Scan for the cell matching the given text and deliver its (X, Y) coordinate at center. 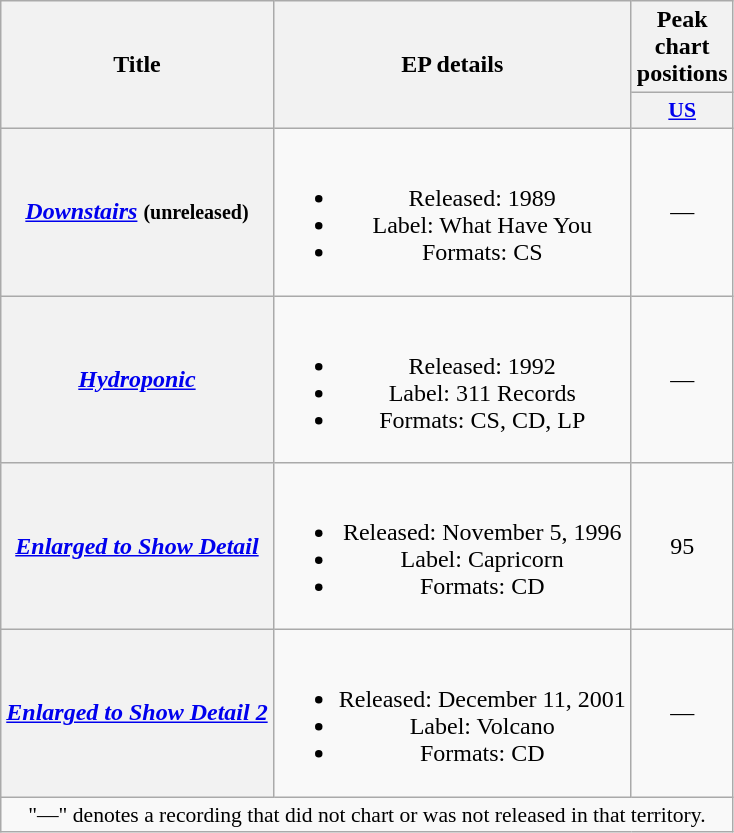
Downstairs (unreleased) (137, 212)
"—" denotes a recording that did not chart or was not released in that territory. (367, 815)
Enlarged to Show Detail 2 (137, 714)
Peak chart positions (682, 47)
95 (682, 546)
Released: 1989Label: What Have YouFormats: CS (452, 212)
Released: December 11, 2001Label: VolcanoFormats: CD (452, 714)
Released: November 5, 1996Label: CapricornFormats: CD (452, 546)
US (682, 111)
Title (137, 65)
Released: 1992Label: 311 RecordsFormats: CS, CD, LP (452, 380)
Enlarged to Show Detail (137, 546)
EP details (452, 65)
Hydroponic (137, 380)
